Return [x, y] of the center of cell containing provided text 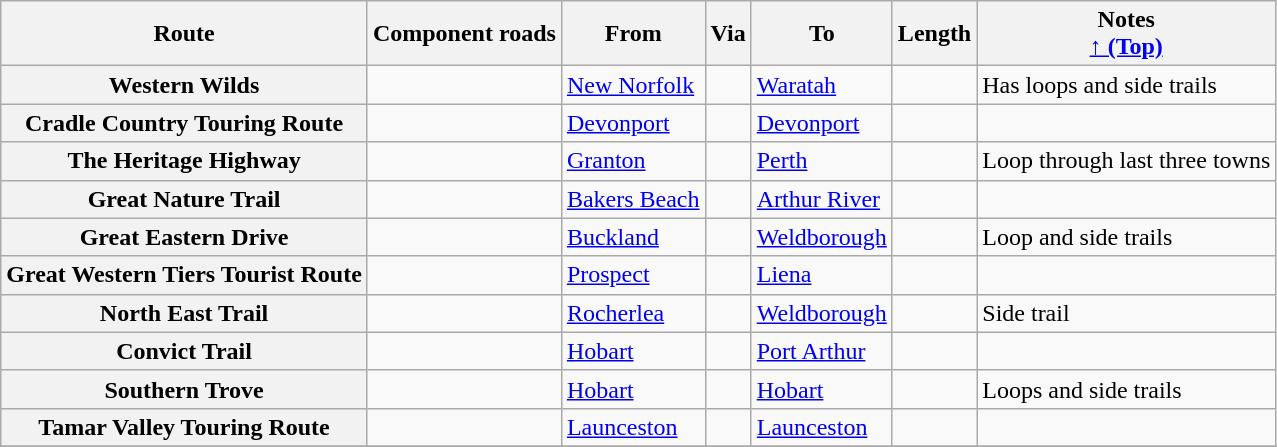
Cradle Country Touring Route [184, 123]
Tamar Valley Touring Route [184, 427]
Prospect [633, 275]
Great Nature Trail [184, 199]
Side trail [1126, 313]
Western Wilds [184, 85]
Waratah [822, 85]
Great Western Tiers Tourist Route [184, 275]
To [822, 34]
Arthur River [822, 199]
Loops and side trails [1126, 389]
Southern Trove [184, 389]
New Norfolk [633, 85]
Via [728, 34]
Loop and side trails [1126, 237]
Great Eastern Drive [184, 237]
Rocherlea [633, 313]
Loop through last three towns [1126, 161]
From [633, 34]
Perth [822, 161]
The Heritage Highway [184, 161]
Route [184, 34]
Bakers Beach [633, 199]
Component roads [464, 34]
Granton [633, 161]
Buckland [633, 237]
Has loops and side trails [1126, 85]
Convict Trail [184, 351]
Notes↑ (Top) [1126, 34]
Liena [822, 275]
Port Arthur [822, 351]
Length [934, 34]
North East Trail [184, 313]
